Determine the (x, y) coordinate at the center of the cell enclosing the given text.  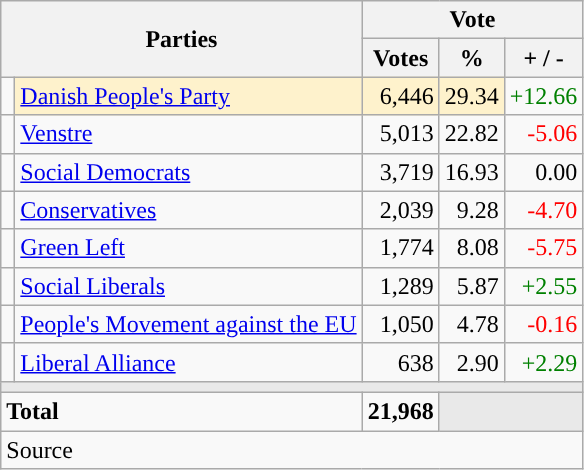
16.93 (472, 172)
% (472, 58)
+2.29 (544, 362)
2,039 (400, 210)
-0.16 (544, 324)
+2.55 (544, 286)
1,774 (400, 248)
1,050 (400, 324)
-5.75 (544, 248)
9.28 (472, 210)
3,719 (400, 172)
+ / - (544, 58)
-4.70 (544, 210)
People's Movement against the EU (188, 324)
Total (182, 411)
Source (292, 449)
Conservatives (188, 210)
29.34 (472, 96)
4.78 (472, 324)
+12.66 (544, 96)
1,289 (400, 286)
Social Liberals (188, 286)
Vote (472, 20)
638 (400, 362)
Liberal Alliance (188, 362)
Danish People's Party (188, 96)
Social Democrats (188, 172)
0.00 (544, 172)
8.08 (472, 248)
Parties (182, 39)
2.90 (472, 362)
-5.06 (544, 134)
Green Left (188, 248)
6,446 (400, 96)
5.87 (472, 286)
21,968 (400, 411)
22.82 (472, 134)
5,013 (400, 134)
Venstre (188, 134)
Votes (400, 58)
